Pinpoint the cell where the given text exists, returning its [x, y] midpoint coordinate. 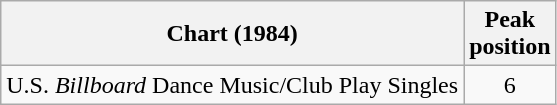
Chart (1984) [232, 34]
U.S. Billboard Dance Music/Club Play Singles [232, 85]
Peakposition [510, 34]
6 [510, 85]
